From the cell containing the given text, extract its center point as (x, y) coordinate. 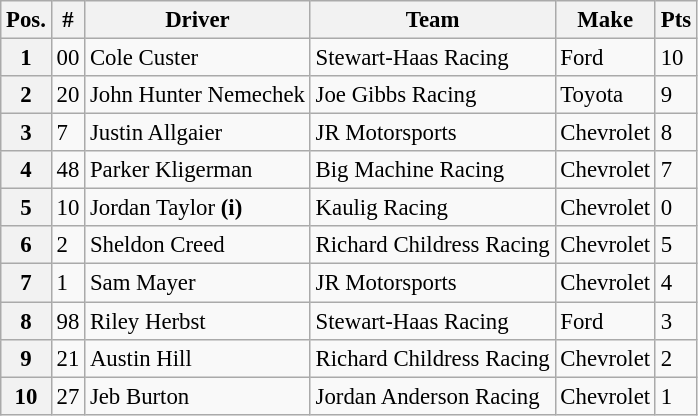
Pos. (26, 20)
Pts (676, 20)
98 (68, 321)
Austin Hill (198, 358)
Riley Herbst (198, 321)
0 (676, 208)
21 (68, 358)
Sheldon Creed (198, 245)
Sam Mayer (198, 283)
20 (68, 95)
Jeb Burton (198, 396)
Big Machine Racing (432, 170)
6 (26, 245)
Joe Gibbs Racing (432, 95)
Team (432, 20)
00 (68, 58)
Jordan Anderson Racing (432, 396)
# (68, 20)
48 (68, 170)
Make (605, 20)
Cole Custer (198, 58)
Driver (198, 20)
Kaulig Racing (432, 208)
Parker Kligerman (198, 170)
John Hunter Nemechek (198, 95)
Justin Allgaier (198, 133)
Toyota (605, 95)
Jordan Taylor (i) (198, 208)
27 (68, 396)
